Extract the (x, y) coordinate from the center of the cell holding the provided text.  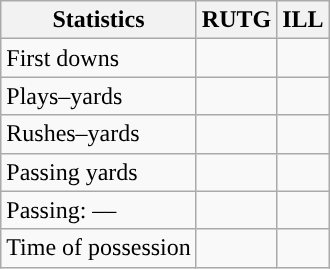
Plays–yards (99, 96)
Statistics (99, 20)
Time of possession (99, 248)
ILL (303, 20)
Passing: –– (99, 210)
Passing yards (99, 172)
First downs (99, 58)
RUTG (236, 20)
Rushes–yards (99, 134)
